Find where the given text appears and provide that cell's center as (X, Y) coordinate. 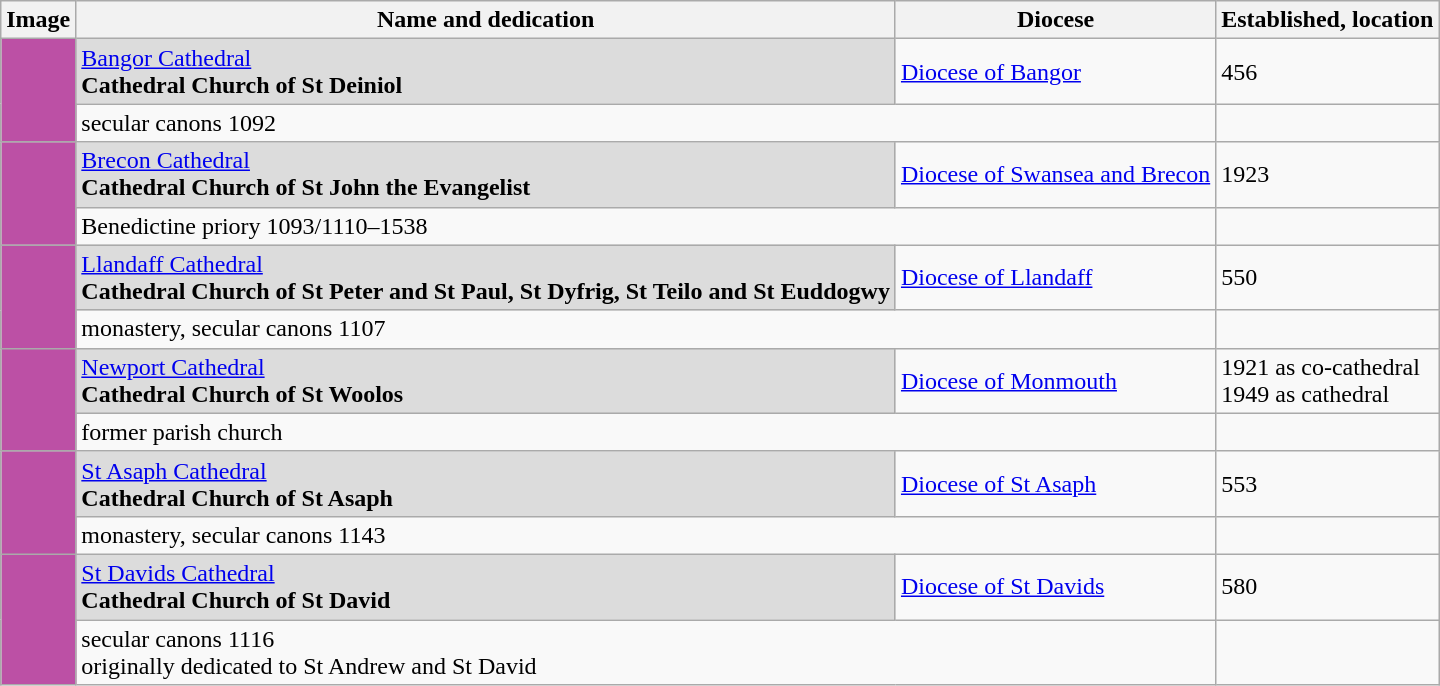
Diocese of St Asaph (1055, 484)
1921 as co-cathedral1949 as cathedral (1328, 380)
Newport CathedralCathedral Church of St Woolos (486, 380)
Diocese of Monmouth (1055, 380)
monastery, secular canons 1143 (646, 535)
former parish church (646, 432)
Diocese of Swansea and Brecon (1055, 174)
Benedictine priory 1093/1110–1538 (646, 226)
Diocese (1055, 20)
Llandaff CathedralCathedral Church of St Peter and St Paul, St Dyfrig, St Teilo and St Euddogwy (486, 278)
Diocese of Bangor (1055, 72)
Diocese of Llandaff (1055, 278)
monastery, secular canons 1107 (646, 329)
secular canons 1116originally dedicated to St Andrew and St David (646, 652)
Name and dedication (486, 20)
456 (1328, 72)
Bangor CathedralCathedral Church of St Deiniol (486, 72)
553 (1328, 484)
secular canons 1092 (646, 123)
Brecon CathedralCathedral Church of St John the Evangelist (486, 174)
St Asaph CathedralCathedral Church of St Asaph (486, 484)
Image (38, 20)
580 (1328, 586)
Diocese of St Davids (1055, 586)
1923 (1328, 174)
Established, location (1328, 20)
550 (1328, 278)
St Davids CathedralCathedral Church of St David (486, 586)
